Locate the cell with the specified text and output its (x, y) center coordinate. 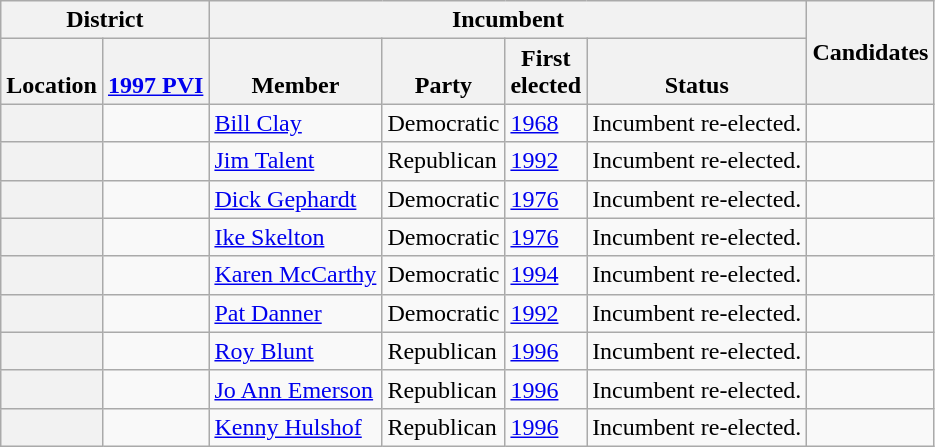
Dick Gephardt (296, 199)
Location (52, 72)
Karen McCarthy (296, 275)
Status (697, 72)
Incumbent (508, 20)
Pat Danner (296, 313)
Member (296, 72)
Jim Talent (296, 161)
Firstelected (546, 72)
Bill Clay (296, 123)
Jo Ann Emerson (296, 389)
1968 (546, 123)
1994 (546, 275)
1997 PVI (155, 72)
Roy Blunt (296, 351)
Ike Skelton (296, 237)
District (105, 20)
Party (444, 72)
Kenny Hulshof (296, 427)
Candidates (870, 52)
